Return the [x, y] coordinate for the center point of the cell that contains the specified text.  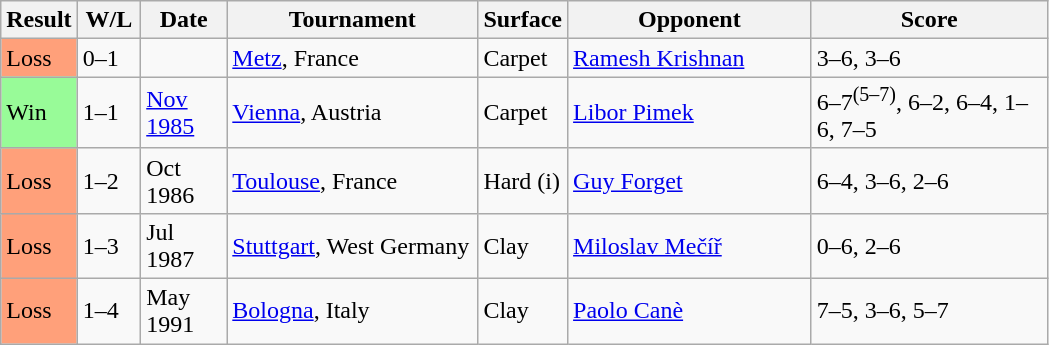
Vienna, Austria [352, 113]
1–1 [109, 113]
3–6, 3–6 [929, 58]
1–3 [109, 246]
0–6, 2–6 [929, 246]
Nov 1985 [184, 113]
6–4, 3–6, 2–6 [929, 180]
1–2 [109, 180]
Miloslav Mečíř [690, 246]
6–7(5–7), 6–2, 6–4, 1–6, 7–5 [929, 113]
Result [39, 20]
Opponent [690, 20]
1–4 [109, 312]
Ramesh Krishnan [690, 58]
Oct 1986 [184, 180]
Stuttgart, West Germany [352, 246]
Score [929, 20]
Metz, France [352, 58]
Paolo Canè [690, 312]
Tournament [352, 20]
W/L [109, 20]
Surface [523, 20]
Date [184, 20]
Toulouse, France [352, 180]
7–5, 3–6, 5–7 [929, 312]
Libor Pimek [690, 113]
Hard (i) [523, 180]
Guy Forget [690, 180]
Jul 1987 [184, 246]
Win [39, 113]
May 1991 [184, 312]
Bologna, Italy [352, 312]
0–1 [109, 58]
